For the text-containing cell, return its midpoint in [x, y] coordinate format. 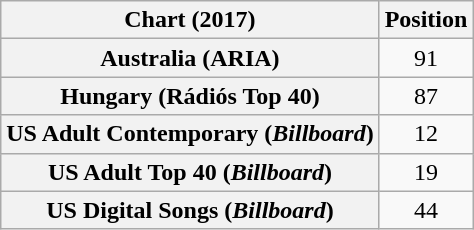
Chart (2017) [190, 20]
44 [426, 210]
Position [426, 20]
US Digital Songs (Billboard) [190, 210]
Australia (ARIA) [190, 58]
Hungary (Rádiós Top 40) [190, 96]
19 [426, 172]
12 [426, 134]
91 [426, 58]
87 [426, 96]
US Adult Top 40 (Billboard) [190, 172]
US Adult Contemporary (Billboard) [190, 134]
